Pinpoint the cell where the given text exists, returning its (x, y) midpoint coordinate. 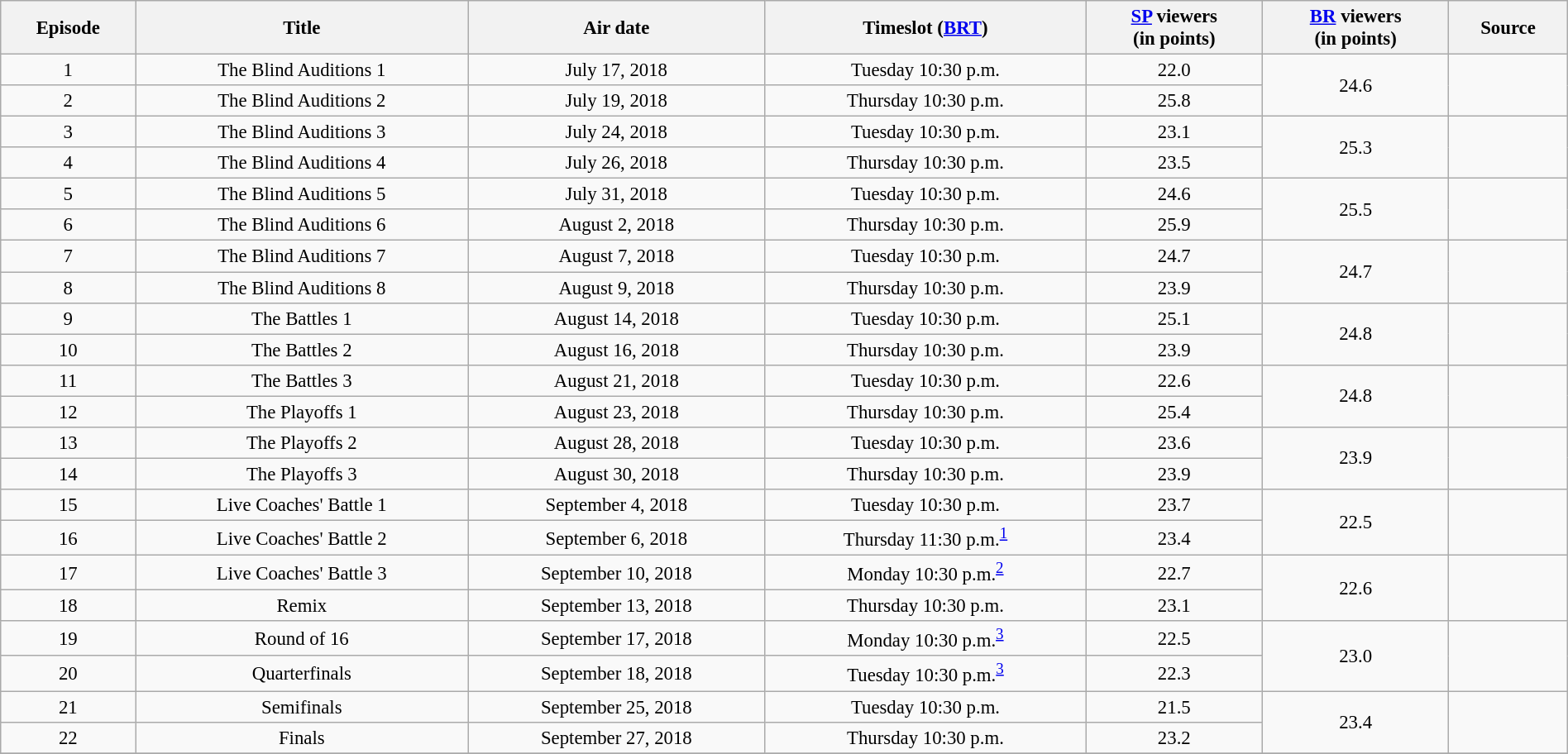
5 (68, 194)
18 (68, 606)
6 (68, 226)
August 14, 2018 (617, 318)
25.3 (1356, 147)
Episode (68, 28)
17 (68, 573)
July 26, 2018 (617, 163)
July 19, 2018 (617, 101)
August 30, 2018 (617, 474)
13 (68, 443)
The Blind Auditions 7 (302, 256)
September 27, 2018 (617, 737)
The Playoffs 2 (302, 443)
Round of 16 (302, 638)
The Battles 1 (302, 318)
9 (68, 318)
2 (68, 101)
August 16, 2018 (617, 350)
August 2, 2018 (617, 226)
September 6, 2018 (617, 537)
14 (68, 474)
22.7 (1174, 573)
22.3 (1174, 674)
The Battles 2 (302, 350)
August 21, 2018 (617, 380)
4 (68, 163)
August 9, 2018 (617, 288)
Finals (302, 737)
July 24, 2018 (617, 132)
The Blind Auditions 6 (302, 226)
Monday 10:30 p.m.3 (925, 638)
Live Coaches' Battle 2 (302, 537)
11 (68, 380)
The Blind Auditions 8 (302, 288)
23.7 (1174, 505)
Remix (302, 606)
The Blind Auditions 2 (302, 101)
August 23, 2018 (617, 412)
September 18, 2018 (617, 674)
BR viewers(in points) (1356, 28)
August 7, 2018 (617, 256)
21.5 (1174, 707)
Source (1508, 28)
Semifinals (302, 707)
September 4, 2018 (617, 505)
Thursday 11:30 p.m.1 (925, 537)
16 (68, 537)
23.6 (1174, 443)
The Blind Auditions 4 (302, 163)
22.0 (1174, 70)
23.0 (1356, 656)
19 (68, 638)
The Battles 3 (302, 380)
25.1 (1174, 318)
The Blind Auditions 5 (302, 194)
10 (68, 350)
23.2 (1174, 737)
Air date (617, 28)
25.8 (1174, 101)
The Playoffs 1 (302, 412)
22 (68, 737)
20 (68, 674)
Quarterfinals (302, 674)
8 (68, 288)
The Playoffs 3 (302, 474)
Tuesday 10:30 p.m.3 (925, 674)
7 (68, 256)
The Blind Auditions 1 (302, 70)
15 (68, 505)
25.4 (1174, 412)
23.5 (1174, 163)
September 10, 2018 (617, 573)
September 17, 2018 (617, 638)
Title (302, 28)
September 25, 2018 (617, 707)
Live Coaches' Battle 1 (302, 505)
September 13, 2018 (617, 606)
Monday 10:30 p.m.2 (925, 573)
July 17, 2018 (617, 70)
25.5 (1356, 210)
July 31, 2018 (617, 194)
August 28, 2018 (617, 443)
1 (68, 70)
Timeslot (BRT) (925, 28)
25.9 (1174, 226)
12 (68, 412)
21 (68, 707)
Live Coaches' Battle 3 (302, 573)
The Blind Auditions 3 (302, 132)
SP viewers(in points) (1174, 28)
3 (68, 132)
